From the cell containing the given text, extract its center point as [X, Y] coordinate. 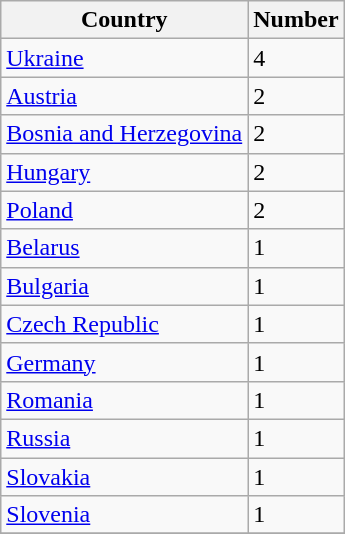
Russia [124, 438]
Austria [124, 96]
Bulgaria [124, 286]
Romania [124, 400]
Country [124, 20]
Ukraine [124, 58]
Bosnia and Herzegovina [124, 134]
Slovakia [124, 477]
Czech Republic [124, 324]
Hungary [124, 172]
Germany [124, 362]
Belarus [124, 248]
4 [296, 58]
Slovenia [124, 515]
Number [296, 20]
Poland [124, 210]
